Find where the given text appears and provide that cell's center as (X, Y) coordinate. 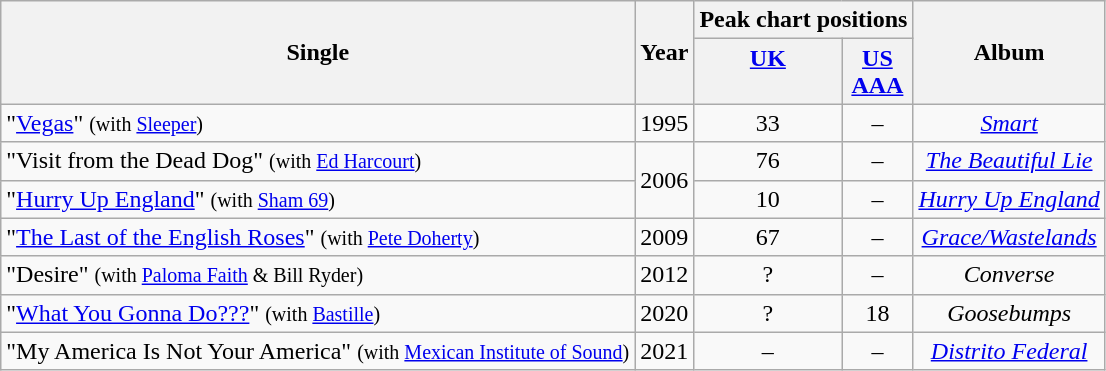
2006 (664, 180)
67 (768, 237)
2012 (664, 275)
"Visit from the Dead Dog" (with Ed Harcourt) (318, 161)
"What You Gonna Do???" (with Bastille) (318, 313)
Converse (1009, 275)
Smart (1009, 123)
US AAA (878, 72)
Peak chart positions (804, 20)
Goosebumps (1009, 313)
10 (768, 199)
33 (768, 123)
"The Last of the English Roses" (with Pete Doherty) (318, 237)
18 (878, 313)
"Hurry Up England" (with Sham 69) (318, 199)
Hurry Up England (1009, 199)
Year (664, 52)
"Desire" (with Paloma Faith & Bill Ryder) (318, 275)
"My America Is Not Your America" (with Mexican Institute of Sound) (318, 351)
2009 (664, 237)
76 (768, 161)
Grace/Wastelands (1009, 237)
Single (318, 52)
1995 (664, 123)
"Vegas" (with Sleeper) (318, 123)
2020 (664, 313)
2021 (664, 351)
UK (768, 72)
Album (1009, 52)
Distrito Federal (1009, 351)
The Beautiful Lie (1009, 161)
